For the text-containing cell, return its midpoint in [x, y] coordinate format. 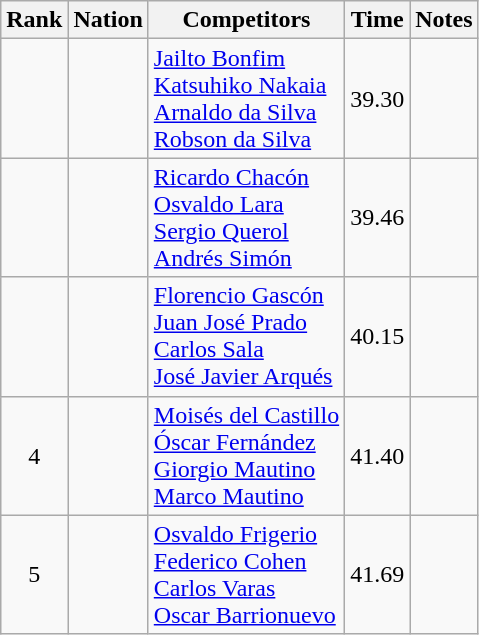
Jailto BonfimKatsuhiko NakaiaArnaldo da SilvaRobson da Silva [246, 98]
Time [378, 20]
4 [34, 456]
Nation [108, 20]
39.30 [378, 98]
41.40 [378, 456]
Florencio GascónJuan José PradoCarlos SalaJosé Javier Arqués [246, 336]
Moisés del CastilloÓscar FernándezGiorgio MautinoMarco Mautino [246, 456]
41.69 [378, 574]
5 [34, 574]
40.15 [378, 336]
Competitors [246, 20]
Notes [444, 20]
Osvaldo FrigerioFederico CohenCarlos VarasOscar Barrionuevo [246, 574]
Ricardo ChacónOsvaldo LaraSergio QuerolAndrés Simón [246, 218]
39.46 [378, 218]
Rank [34, 20]
